Scan for the cell matching the given text and deliver its [X, Y] coordinate at center. 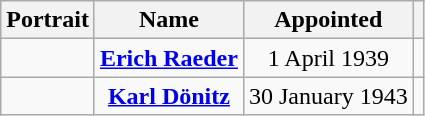
Erich Raeder [168, 58]
Appointed [328, 20]
Karl Dönitz [168, 96]
Name [168, 20]
Portrait [48, 20]
1 April 1939 [328, 58]
30 January 1943 [328, 96]
